Pinpoint the cell where the given text exists, returning its [X, Y] midpoint coordinate. 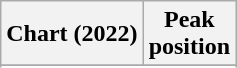
Peakposition [189, 34]
Chart (2022) [72, 34]
